Extract the [X, Y] coordinate from the center of the cell holding the provided text.  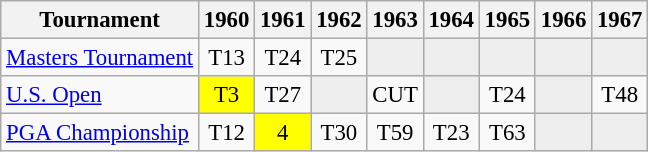
T25 [339, 58]
4 [283, 133]
PGA Championship [100, 133]
Masters Tournament [100, 58]
1964 [451, 20]
T27 [283, 95]
1966 [563, 20]
T3 [227, 95]
1962 [339, 20]
T13 [227, 58]
T23 [451, 133]
1963 [395, 20]
T48 [620, 95]
T59 [395, 133]
Tournament [100, 20]
1965 [507, 20]
CUT [395, 95]
T12 [227, 133]
1961 [283, 20]
1960 [227, 20]
T63 [507, 133]
U.S. Open [100, 95]
T30 [339, 133]
1967 [620, 20]
